For the text-containing cell, return its midpoint in [x, y] coordinate format. 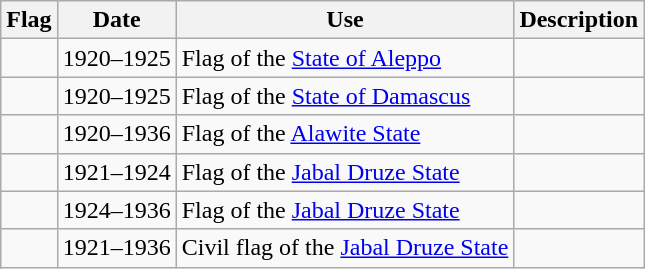
Description [579, 20]
1921–1924 [116, 172]
Use [345, 20]
Flag of the State of Aleppo [345, 58]
Civil flag of the Jabal Druze State [345, 248]
1920–1936 [116, 134]
Date [116, 20]
Flag of the State of Damascus [345, 96]
Flag [29, 20]
Flag of the Alawite State [345, 134]
1921–1936 [116, 248]
1924–1936 [116, 210]
